Search for the cell housing the specified text and yield its (x, y) center coordinate. 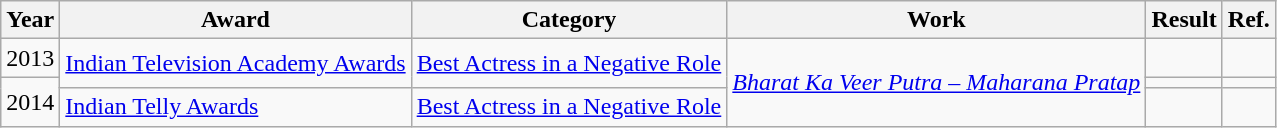
Bharat Ka Veer Putra – Maharana Pratap (936, 82)
Indian Telly Awards (236, 107)
Award (236, 20)
Indian Television Academy Awards (236, 64)
Work (936, 20)
Result (1184, 20)
2014 (30, 102)
Ref. (1248, 20)
2013 (30, 58)
Category (569, 20)
Year (30, 20)
